Determine the (X, Y) coordinate at the center of the cell enclosing the given text.  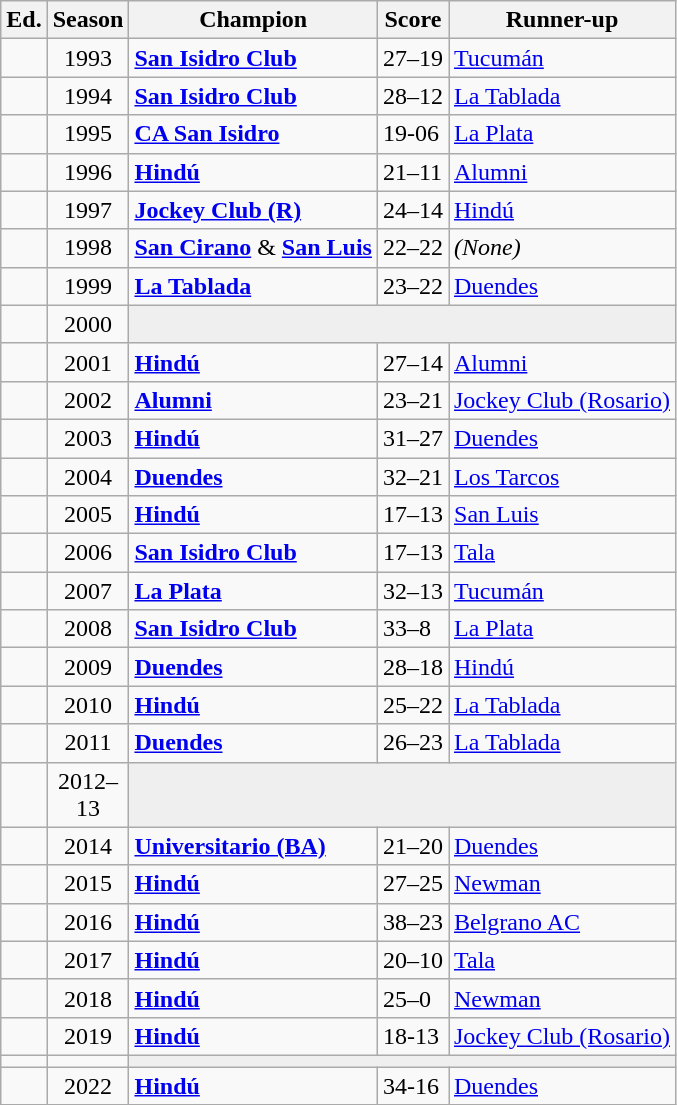
24–14 (412, 210)
(None) (562, 248)
2015 (88, 884)
2007 (88, 591)
33–8 (412, 629)
2003 (88, 438)
21–20 (412, 846)
32–13 (412, 591)
27–14 (412, 362)
Season (88, 20)
27–25 (412, 884)
2022 (88, 1085)
31–27 (412, 438)
2005 (88, 515)
Score (412, 20)
San Cirano & San Luis (254, 248)
18-13 (412, 1036)
2002 (88, 400)
1998 (88, 248)
34-16 (412, 1085)
1994 (88, 96)
21–11 (412, 172)
CA San Isidro (254, 134)
2019 (88, 1036)
1997 (88, 210)
2000 (88, 324)
2009 (88, 667)
2014 (88, 846)
28–12 (412, 96)
Runner-up (562, 20)
26–23 (412, 743)
Jockey Club (R) (254, 210)
Ed. (24, 20)
25–22 (412, 705)
2016 (88, 922)
23–21 (412, 400)
Belgrano AC (562, 922)
2004 (88, 477)
20–10 (412, 960)
38–23 (412, 922)
23–22 (412, 286)
2010 (88, 705)
2018 (88, 998)
2006 (88, 553)
28–18 (412, 667)
2011 (88, 743)
32–21 (412, 477)
27–19 (412, 58)
1996 (88, 172)
2017 (88, 960)
Los Tarcos (562, 477)
1999 (88, 286)
2001 (88, 362)
22–22 (412, 248)
2012–13 (88, 794)
2008 (88, 629)
25–0 (412, 998)
Champion (254, 20)
San Luis (562, 515)
1995 (88, 134)
1993 (88, 58)
19-06 (412, 134)
Universitario (BA) (254, 846)
